Search for the cell housing the specified text and yield its (x, y) center coordinate. 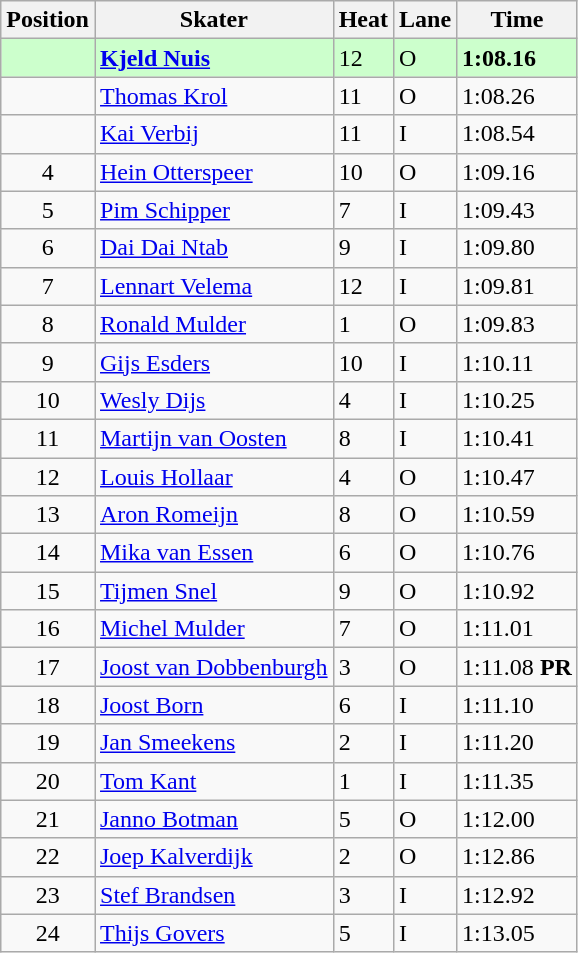
Thijs Govers (214, 933)
1:10.76 (518, 553)
Tom Kant (214, 781)
Lane (424, 20)
1:09.80 (518, 248)
Heat (363, 20)
Joost van Dobbenburgh (214, 667)
Hein Otterspeer (214, 172)
1:10.41 (518, 438)
Kjeld Nuis (214, 58)
Joep Kalverdijk (214, 857)
22 (48, 857)
1:12.86 (518, 857)
1:10.59 (518, 515)
16 (48, 629)
17 (48, 667)
Janno Botman (214, 819)
Kai Verbij (214, 134)
Lennart Velema (214, 286)
Gijs Esders (214, 362)
24 (48, 933)
1:10.25 (518, 400)
Aron Romeijn (214, 515)
1:11.20 (518, 743)
1:12.92 (518, 895)
20 (48, 781)
Joost Born (214, 705)
15 (48, 591)
Dai Dai Ntab (214, 248)
1:10.47 (518, 477)
Ronald Mulder (214, 324)
1:08.16 (518, 58)
1:12.00 (518, 819)
Wesly Dijs (214, 400)
1:11.35 (518, 781)
23 (48, 895)
14 (48, 553)
1:08.26 (518, 96)
1:10.92 (518, 591)
18 (48, 705)
Mika van Essen (214, 553)
Skater (214, 20)
1:11.08 PR (518, 667)
1:11.01 (518, 629)
Stef Brandsen (214, 895)
Louis Hollaar (214, 477)
Position (48, 20)
1:11.10 (518, 705)
Pim Schipper (214, 210)
1:09.43 (518, 210)
Thomas Krol (214, 96)
Time (518, 20)
1:08.54 (518, 134)
19 (48, 743)
1:09.81 (518, 286)
Martijn van Oosten (214, 438)
Tijmen Snel (214, 591)
1:09.83 (518, 324)
Michel Mulder (214, 629)
21 (48, 819)
Jan Smeekens (214, 743)
1:09.16 (518, 172)
1:13.05 (518, 933)
1:10.11 (518, 362)
13 (48, 515)
